Search for the cell housing the specified text and yield its (x, y) center coordinate. 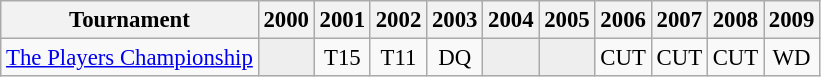
2005 (567, 20)
2006 (623, 20)
The Players Championship (130, 58)
2004 (511, 20)
WD (792, 58)
2003 (455, 20)
2001 (342, 20)
DQ (455, 58)
T11 (398, 58)
Tournament (130, 20)
2002 (398, 20)
2000 (286, 20)
T15 (342, 58)
2008 (735, 20)
2007 (679, 20)
2009 (792, 20)
